Provide the (X, Y) coordinate of the cell's center where the given text is located.  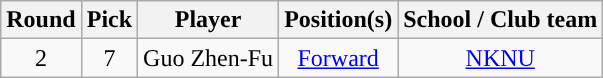
Position(s) (338, 20)
School / Club team (500, 20)
Forward (338, 58)
Player (208, 20)
Guo Zhen-Fu (208, 58)
2 (41, 58)
NKNU (500, 58)
7 (109, 58)
Round (41, 20)
Pick (109, 20)
